Scan for the cell matching the given text and deliver its [x, y] coordinate at center. 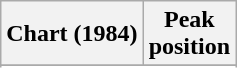
Peakposition [189, 34]
Chart (1984) [72, 34]
